Return (x, y) of the center of cell containing provided text 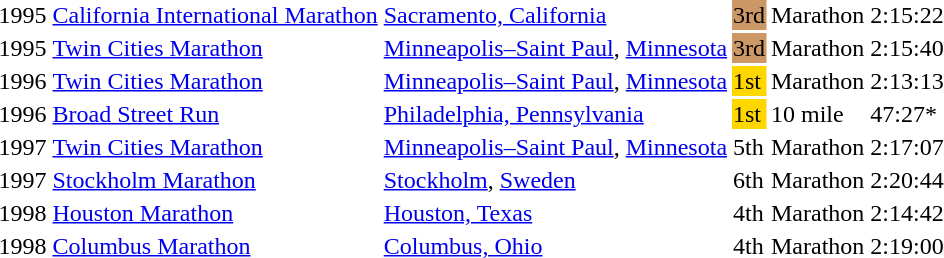
California International Marathon (215, 15)
10 mile (818, 114)
4th (750, 213)
Broad Street Run (215, 114)
6th (750, 180)
Houston, Texas (555, 213)
Sacramento, California (555, 15)
5th (750, 147)
Stockholm, Sweden (555, 180)
Philadelphia, Pennsylvania (555, 114)
Houston Marathon (215, 213)
Stockholm Marathon (215, 180)
